Extract the (x, y) coordinate from the center of the cell holding the provided text.  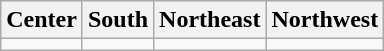
Northwest (325, 20)
Center (42, 20)
Northeast (210, 20)
South (118, 20)
